Scan for the cell matching the given text and deliver its (x, y) coordinate at center. 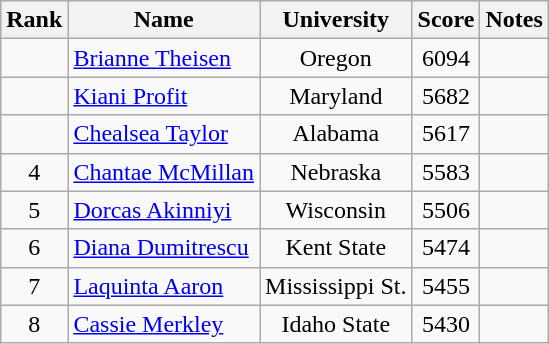
Brianne Theisen (164, 58)
Chealsea Taylor (164, 134)
5583 (446, 172)
5682 (446, 96)
University (336, 20)
5617 (446, 134)
Alabama (336, 134)
Score (446, 20)
8 (34, 324)
Idaho State (336, 324)
Wisconsin (336, 210)
Rank (34, 20)
Diana Dumitrescu (164, 248)
Maryland (336, 96)
5506 (446, 210)
5474 (446, 248)
5430 (446, 324)
7 (34, 286)
5455 (446, 286)
Laquinta Aaron (164, 286)
Mississippi St. (336, 286)
Nebraska (336, 172)
Name (164, 20)
Notes (514, 20)
Oregon (336, 58)
Chantae McMillan (164, 172)
Kent State (336, 248)
6094 (446, 58)
Cassie Merkley (164, 324)
4 (34, 172)
Kiani Profit (164, 96)
Dorcas Akinniyi (164, 210)
5 (34, 210)
6 (34, 248)
